Return (X, Y) of the center of cell containing provided text 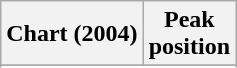
Chart (2004) (72, 34)
Peakposition (189, 34)
